Output the [X, Y] coordinate of the center of the cell containing the given text.  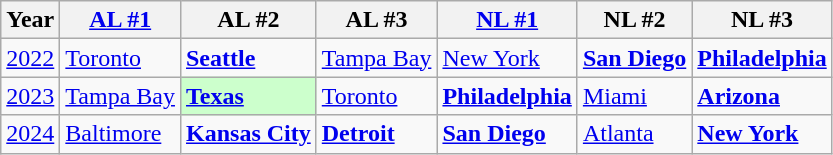
Detroit [376, 134]
2022 [30, 58]
Baltimore [120, 134]
AL #1 [120, 20]
NL #3 [762, 20]
Atlanta [634, 134]
2023 [30, 96]
Kansas City [248, 134]
Arizona [762, 96]
Seattle [248, 58]
AL #3 [376, 20]
2024 [30, 134]
Year [30, 20]
Miami [634, 96]
AL #2 [248, 20]
Texas [248, 96]
NL #1 [507, 20]
NL #2 [634, 20]
